For the text-containing cell, return its midpoint in (x, y) coordinate format. 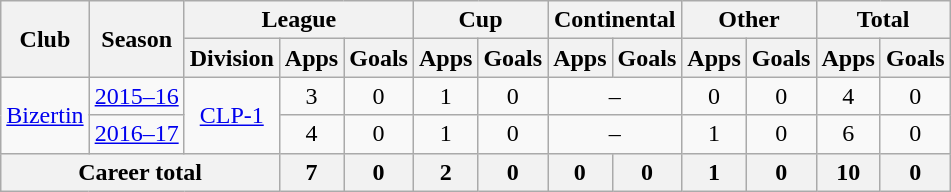
Other (749, 20)
Career total (140, 172)
10 (848, 172)
Cup (480, 20)
Total (883, 20)
7 (311, 172)
Club (45, 39)
2015–16 (136, 96)
6 (848, 134)
2016–17 (136, 134)
League (298, 20)
Continental (615, 20)
Season (136, 39)
Bizertin (45, 115)
2 (445, 172)
CLP-1 (232, 115)
Division (232, 58)
3 (311, 96)
